Find where the given text appears and provide that cell's center as (x, y) coordinate. 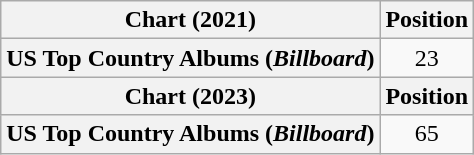
65 (427, 134)
Chart (2023) (190, 96)
23 (427, 58)
Chart (2021) (190, 20)
